Determine the [x, y] coordinate at the center of the cell enclosing the given text.  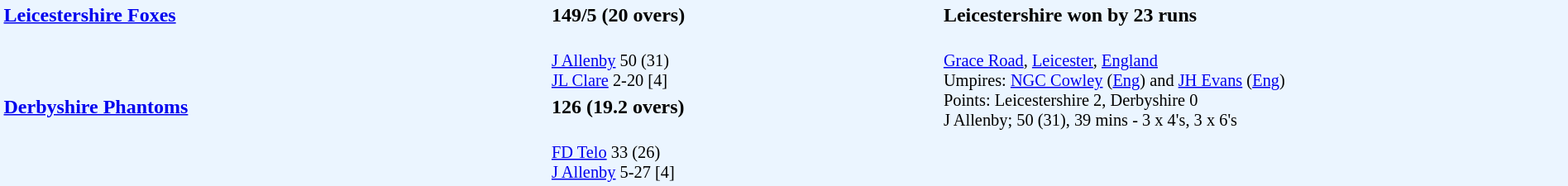
126 (19.2 overs) [744, 107]
Derbyshire Phantoms [275, 139]
Leicestershire Foxes [275, 47]
FD Telo 33 (26) J Allenby 5-27 [4] [744, 152]
Leicestershire won by 23 runs [1254, 15]
149/5 (20 overs) [744, 15]
J Allenby 50 (31) JL Clare 2-20 [4] [744, 61]
